Determine the [X, Y] coordinate at the center of the cell enclosing the given text.  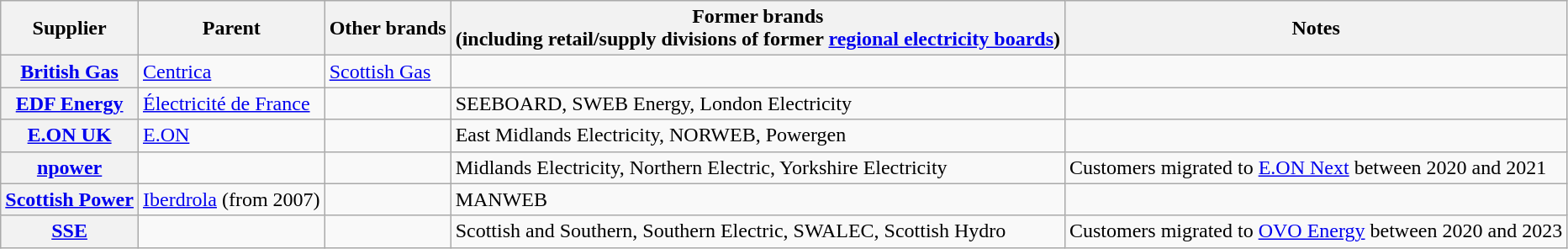
Customers migrated to OVO Energy between 2020 and 2023 [1315, 231]
British Gas [70, 72]
Customers migrated to E.ON Next between 2020 and 2021 [1315, 167]
Former brands(including retail/supply divisions of former regional electricity boards) [758, 29]
Scottish Gas [388, 72]
Iberdrola (from 2007) [231, 199]
EDF Energy [70, 103]
Notes [1315, 29]
Parent [231, 29]
Électricité de France [231, 103]
Scottish Power [70, 199]
East Midlands Electricity, NORWEB, Powergen [758, 135]
Centrica [231, 72]
MANWEB [758, 199]
SEEBOARD, SWEB Energy, London Electricity [758, 103]
Other brands [388, 29]
Midlands Electricity, Northern Electric, Yorkshire Electricity [758, 167]
E.ON UK [70, 135]
E.ON [231, 135]
npower [70, 167]
Supplier [70, 29]
SSE [70, 231]
Scottish and Southern, Southern Electric, SWALEC, Scottish Hydro [758, 231]
